Scan for the cell matching the given text and deliver its [x, y] coordinate at center. 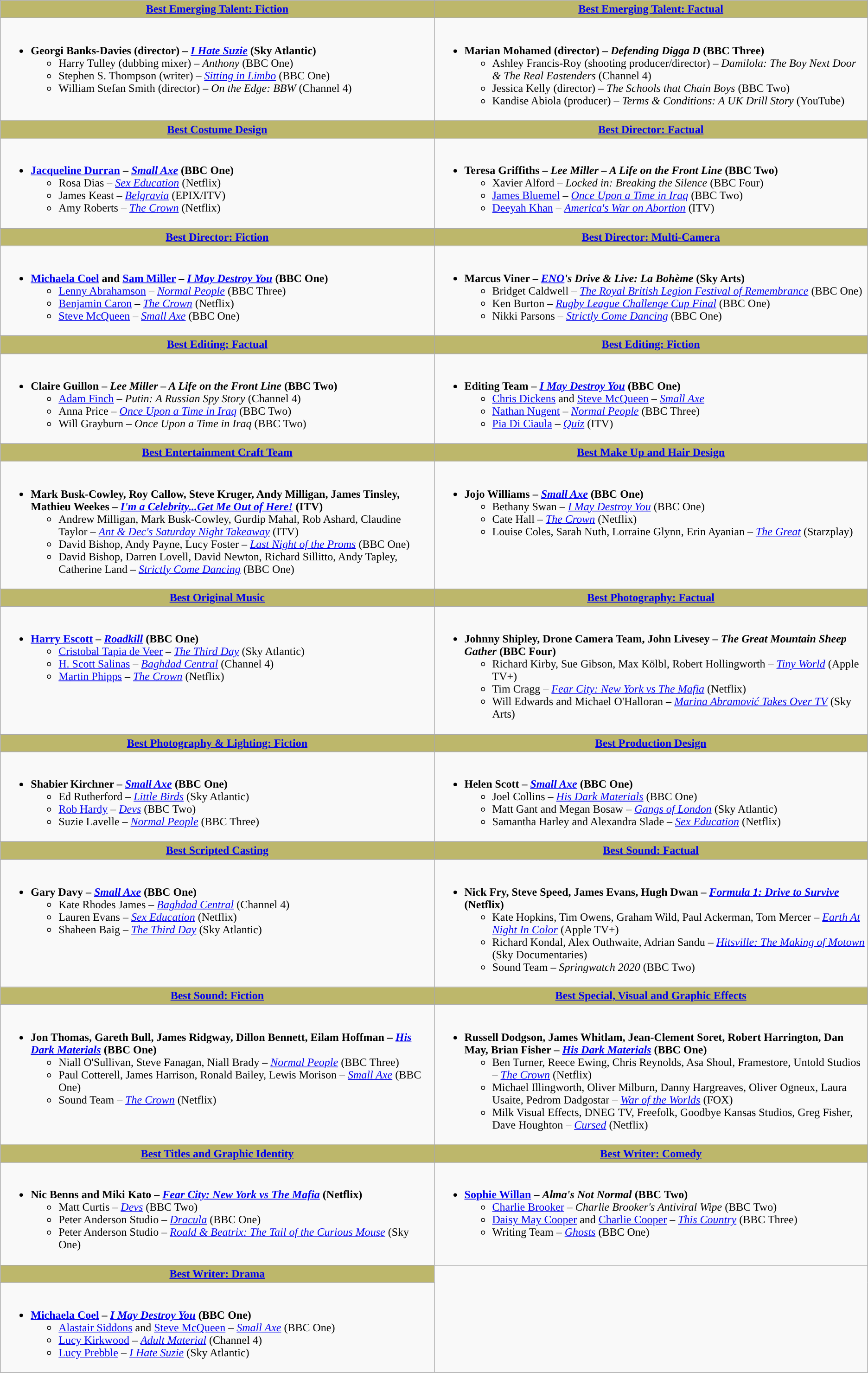
Best Photography: Factual [651, 597]
Best Photography & Lighting: Fiction [217, 743]
Best Writer: Drama [217, 1274]
Best Make Up and Hair Design [651, 452]
Best Sound: Factual [651, 851]
Best Director: Factual [651, 129]
Best Titles and Graphic Identity [217, 1154]
Best Original Music [217, 597]
Best Director: Fiction [217, 237]
Best Special, Visual and Graphic Effects [651, 996]
Best Production Design [651, 743]
Best Sound: Fiction [217, 996]
Best Writer: Comedy [651, 1154]
Best Scripted Casting [217, 851]
Jacqueline Durran – Small Axe (BBC One)Rosa Dias – Sex Education (Netflix)James Keast – Belgravia (EPIX/ITV)Amy Roberts – The Crown (Netflix) [217, 183]
Best Entertainment Craft Team [217, 452]
Best Emerging Talent: Fiction [217, 9]
Best Emerging Talent: Factual [651, 9]
Best Costume Design [217, 129]
Best Editing: Fiction [651, 345]
Shabier Kirchner – Small Axe (BBC One)Ed Rutherford – Little Birds (Sky Atlantic)Rob Hardy – Devs (BBC Two)Suzie Lavelle – Normal People (BBC Three) [217, 797]
Best Director: Multi-Camera [651, 237]
Best Editing: Factual [217, 345]
